Find where the given text appears and provide that cell's center as [X, Y] coordinate. 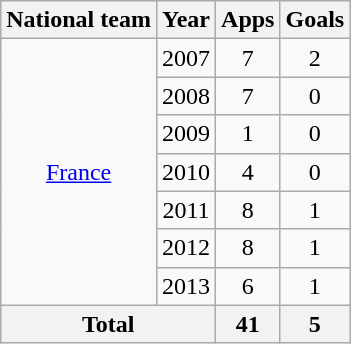
Year [186, 20]
2011 [186, 210]
2012 [186, 248]
2009 [186, 134]
Total [108, 324]
6 [248, 286]
Goals [315, 20]
4 [248, 172]
2008 [186, 96]
Apps [248, 20]
France [79, 172]
2 [315, 58]
National team [79, 20]
2010 [186, 172]
41 [248, 324]
2007 [186, 58]
2013 [186, 286]
5 [315, 324]
